Find where the given text appears and provide that cell's center as (X, Y) coordinate. 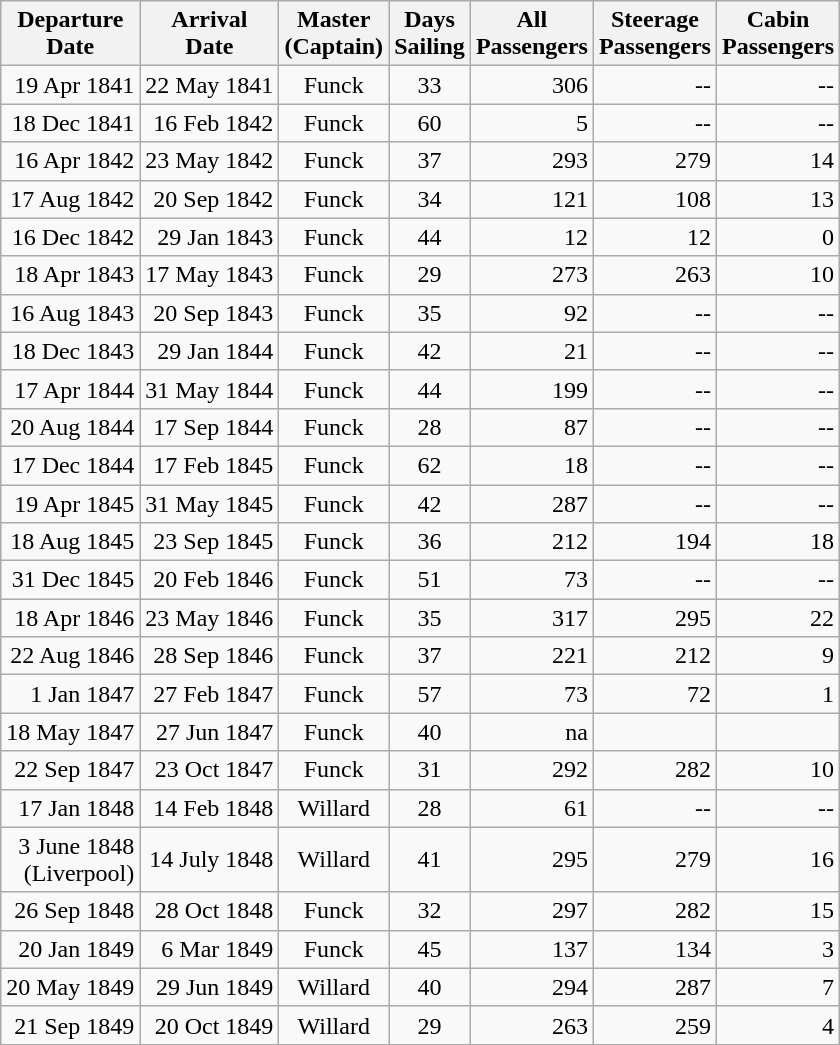
14 (778, 161)
31 Dec 1845 (70, 580)
33 (430, 85)
17 May 1843 (210, 275)
17 Aug 1842 (70, 199)
DaysSailing (430, 34)
137 (532, 949)
16 Dec 1842 (70, 237)
9 (778, 656)
27 Feb 1847 (210, 694)
SteeragePassengers (654, 34)
29 Jan 1844 (210, 351)
293 (532, 161)
22 Sep 1847 (70, 770)
7 (778, 987)
AllPassengers (532, 34)
17 Feb 1845 (210, 465)
16 (778, 860)
20 Oct 1849 (210, 1025)
17 Apr 1844 (70, 389)
221 (532, 656)
23 May 1842 (210, 161)
273 (532, 275)
28 Oct 1848 (210, 911)
21 Sep 1849 (70, 1025)
6 Mar 1849 (210, 949)
27 Jun 1847 (210, 732)
108 (654, 199)
13 (778, 199)
23 Oct 1847 (210, 770)
61 (532, 808)
306 (532, 85)
na (532, 732)
20 Sep 1843 (210, 313)
29 Jan 1843 (210, 237)
194 (654, 542)
16 Apr 1842 (70, 161)
DepartureDate (70, 34)
32 (430, 911)
20 Sep 1842 (210, 199)
29 Jun 1849 (210, 987)
17 Jan 1848 (70, 808)
45 (430, 949)
259 (654, 1025)
CabinPassengers (778, 34)
72 (654, 694)
31 May 1845 (210, 503)
292 (532, 770)
57 (430, 694)
294 (532, 987)
317 (532, 618)
Master(Captain) (334, 34)
19 Apr 1845 (70, 503)
87 (532, 427)
18 Apr 1843 (70, 275)
51 (430, 580)
18 Dec 1843 (70, 351)
20 Aug 1844 (70, 427)
3 June 1848 (Liverpool) (70, 860)
23 Sep 1845 (210, 542)
26 Sep 1848 (70, 911)
297 (532, 911)
36 (430, 542)
18 Aug 1845 (70, 542)
18 Apr 1846 (70, 618)
20 Jan 1849 (70, 949)
18 Dec 1841 (70, 123)
ArrivalDate (210, 34)
22 May 1841 (210, 85)
31 May 1844 (210, 389)
16 Aug 1843 (70, 313)
20 May 1849 (70, 987)
31 (430, 770)
28 Sep 1846 (210, 656)
4 (778, 1025)
18 May 1847 (70, 732)
23 May 1846 (210, 618)
17 Sep 1844 (210, 427)
121 (532, 199)
20 Feb 1846 (210, 580)
15 (778, 911)
41 (430, 860)
5 (532, 123)
17 Dec 1844 (70, 465)
21 (532, 351)
62 (430, 465)
1 (778, 694)
3 (778, 949)
34 (430, 199)
22 (778, 618)
134 (654, 949)
16 Feb 1842 (210, 123)
22 Aug 1846 (70, 656)
60 (430, 123)
19 Apr 1841 (70, 85)
14 July 1848 (210, 860)
14 Feb 1848 (210, 808)
92 (532, 313)
199 (532, 389)
0 (778, 237)
1 Jan 1847 (70, 694)
